Return [x, y] of the center of cell containing provided text 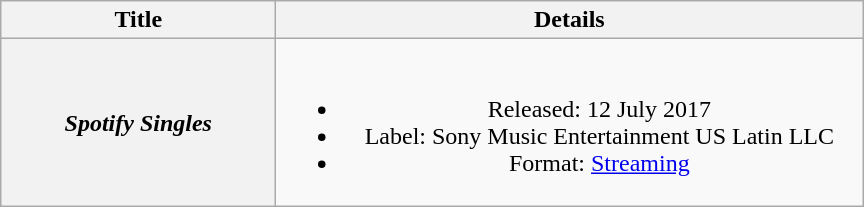
Details [570, 20]
Released: 12 July 2017Label: Sony Music Entertainment US Latin LLCFormat: Streaming [570, 122]
Spotify Singles [138, 122]
Title [138, 20]
